Detect which cell encompasses the target text, then output its (x, y) center coordinate. 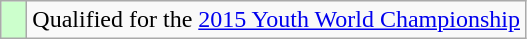
Qualified for the 2015 Youth World Championship (276, 20)
